Extract the (x, y) coordinate from the center of the cell holding the provided text.  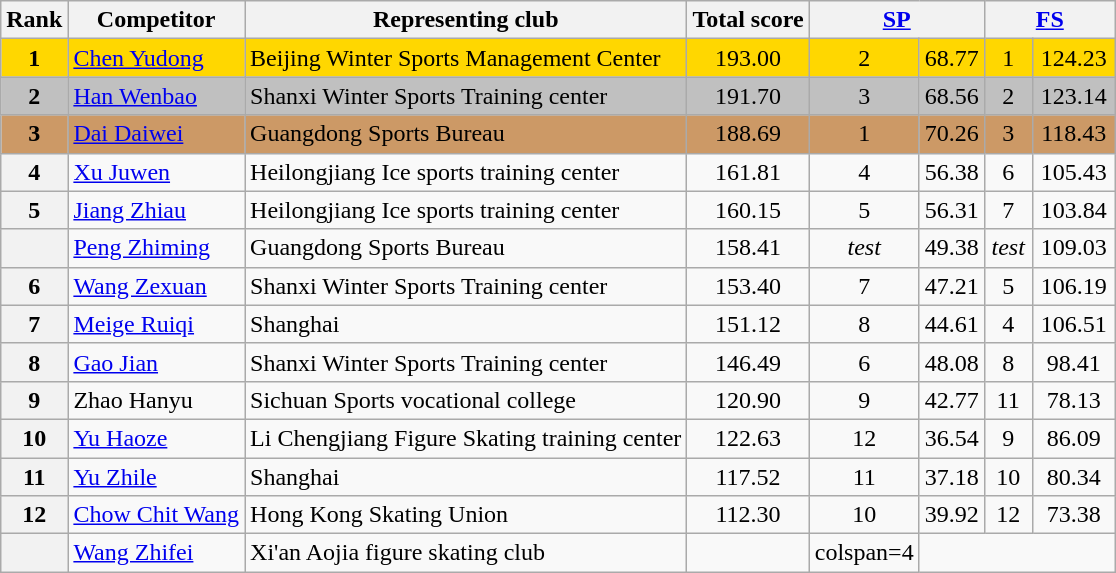
42.77 (952, 400)
SP (896, 20)
Chen Yudong (156, 58)
56.31 (952, 210)
Competitor (156, 20)
106.51 (1074, 324)
109.03 (1074, 248)
106.19 (1074, 286)
188.69 (748, 134)
103.84 (1074, 210)
Yu Haoze (156, 438)
Li Chengjiang Figure Skating training center (466, 438)
151.12 (748, 324)
112.30 (748, 515)
153.40 (748, 286)
123.14 (1074, 96)
80.34 (1074, 477)
158.41 (748, 248)
56.38 (952, 172)
98.41 (1074, 362)
73.38 (1074, 515)
193.00 (748, 58)
Jiang Zhiau (156, 210)
48.08 (952, 362)
191.70 (748, 96)
36.54 (952, 438)
Zhao Hanyu (156, 400)
124.23 (1074, 58)
86.09 (1074, 438)
Representing club (466, 20)
39.92 (952, 515)
105.43 (1074, 172)
Dai Daiwei (156, 134)
120.90 (748, 400)
37.18 (952, 477)
44.61 (952, 324)
47.21 (952, 286)
FS (1050, 20)
Hong Kong Skating Union (466, 515)
118.43 (1074, 134)
Chow Chit Wang (156, 515)
Wang Zexuan (156, 286)
Han Wenbao (156, 96)
Wang Zhifei (156, 553)
161.81 (748, 172)
Yu Zhile (156, 477)
Total score (748, 20)
Xi'an Aojia figure skating club (466, 553)
146.49 (748, 362)
78.13 (1074, 400)
49.38 (952, 248)
Rank (34, 20)
68.77 (952, 58)
Xu Juwen (156, 172)
Beijing Winter Sports Management Center (466, 58)
70.26 (952, 134)
117.52 (748, 477)
Sichuan Sports vocational college (466, 400)
Meige Ruiqi (156, 324)
68.56 (952, 96)
160.15 (748, 210)
122.63 (748, 438)
colspan=4 (864, 553)
Peng Zhiming (156, 248)
Gao Jian (156, 362)
